Identify which cell holds the provided text, then report its (X, Y) central coordinate. 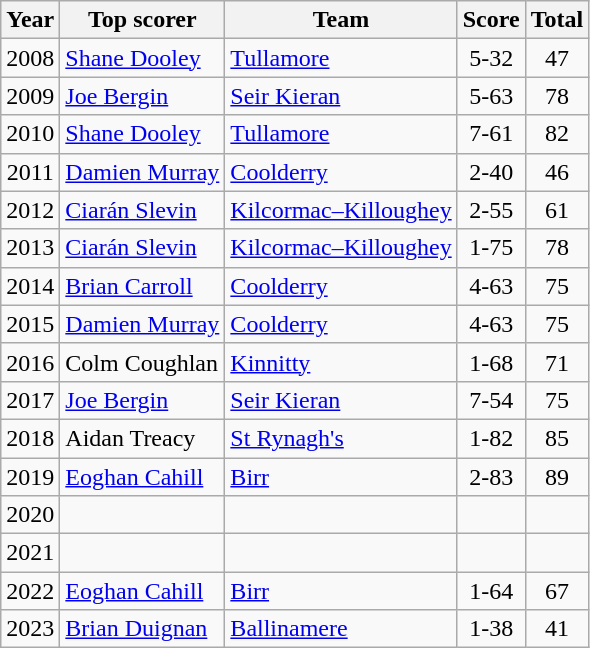
Brian Duignan (142, 629)
2019 (30, 477)
Year (30, 20)
2009 (30, 96)
2023 (30, 629)
1-75 (491, 248)
2008 (30, 58)
2020 (30, 515)
7-54 (491, 400)
5-32 (491, 58)
2015 (30, 324)
89 (557, 477)
2021 (30, 553)
67 (557, 591)
Top scorer (142, 20)
2010 (30, 134)
Brian Carroll (142, 286)
46 (557, 172)
2018 (30, 438)
85 (557, 438)
47 (557, 58)
2022 (30, 591)
2017 (30, 400)
41 (557, 629)
Team (341, 20)
Colm Coughlan (142, 362)
71 (557, 362)
1-64 (491, 591)
2-83 (491, 477)
1-38 (491, 629)
Aidan Treacy (142, 438)
61 (557, 210)
7-61 (491, 134)
2014 (30, 286)
82 (557, 134)
Score (491, 20)
Total (557, 20)
Kinnitty (341, 362)
1-82 (491, 438)
1-68 (491, 362)
2-40 (491, 172)
2012 (30, 210)
5-63 (491, 96)
2011 (30, 172)
2016 (30, 362)
St Rynagh's (341, 438)
2-55 (491, 210)
Ballinamere (341, 629)
2013 (30, 248)
